Pinpoint the cell where the given text exists, returning its (x, y) midpoint coordinate. 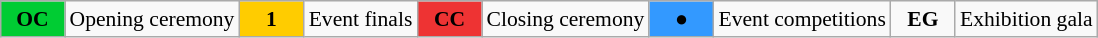
● (681, 19)
CC (449, 19)
Opening ceremony (152, 19)
OC (32, 19)
Exhibition gala (1026, 19)
1 (271, 19)
Event competitions (802, 19)
Closing ceremony (566, 19)
EG (923, 19)
Event finals (361, 19)
